Search for the cell housing the specified text and yield its [x, y] center coordinate. 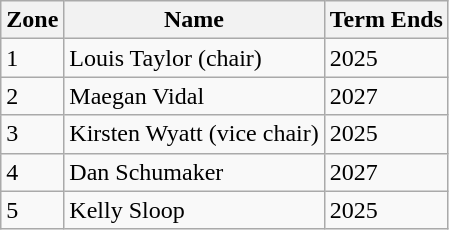
Kelly Sloop [194, 210]
5 [32, 210]
Dan Schumaker [194, 172]
Louis Taylor (chair) [194, 58]
1 [32, 58]
Name [194, 20]
Kirsten Wyatt (vice chair) [194, 134]
2 [32, 96]
Term Ends [386, 20]
3 [32, 134]
Maegan Vidal [194, 96]
Zone [32, 20]
4 [32, 172]
